Return [X, Y] of the center of cell containing provided text 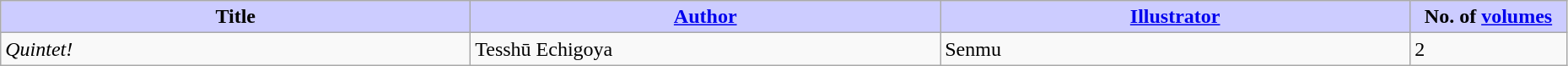
Tesshū Echigoya [705, 49]
Quintet! [236, 49]
Title [236, 17]
No. of volumes [1489, 17]
Illustrator [1176, 17]
Author [705, 17]
Senmu [1176, 49]
2 [1489, 49]
